Capture the cell that displays the provided text and extract its (x, y) central coordinate. 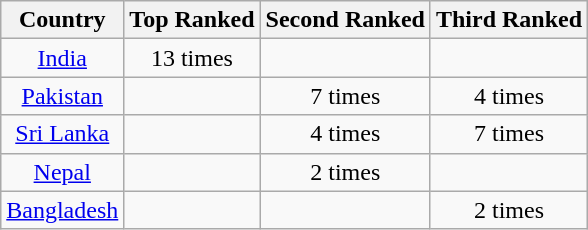
India (62, 58)
Nepal (62, 172)
Sri Lanka (62, 134)
Pakistan (62, 96)
Bangladesh (62, 210)
Second Ranked (345, 20)
13 times (192, 58)
Third Ranked (508, 20)
Top Ranked (192, 20)
Country (62, 20)
